From the cell containing the given text, extract its center point as (x, y) coordinate. 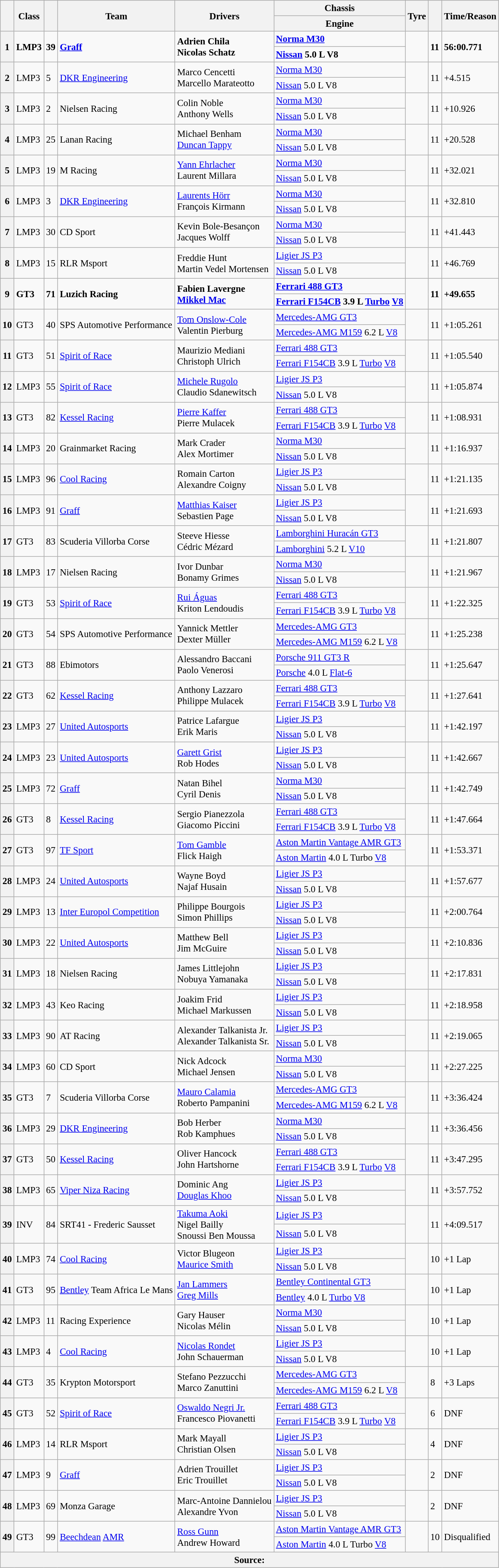
Class (29, 16)
Oswaldo Negri Jr. Francesco Piovanetti (224, 1413)
72 (51, 788)
+1:05.261 (470, 325)
12 (7, 386)
+3:47.295 (470, 1159)
+1:05.874 (470, 386)
31 (7, 974)
+1:21.967 (470, 572)
Porsche 911 GT3 R (340, 657)
Maurizio Mediani Christoph Ulrich (224, 356)
+10.926 (470, 109)
Colin Noble Anthony Wells (224, 109)
Jan Lammers Greg Mills (224, 1290)
Bentley 4.0 L Turbo V8 (340, 1298)
91 (51, 510)
Lanan Racing (116, 140)
Marco Cencetti Marcello Marateotto (224, 77)
50 (51, 1159)
74 (51, 1259)
45 (7, 1413)
Nicolas Rondet John Schauerman (224, 1351)
Grainmarket Racing (116, 449)
Takuma Aoki Nigel Bailly Snoussi Ben Moussa (224, 1224)
Mark Mayall Christian Olsen (224, 1444)
16 (7, 510)
Drivers (224, 16)
44 (7, 1383)
Victor Blugeon Maurice Smith (224, 1259)
+1:42.667 (470, 757)
Keo Racing (116, 1005)
54 (51, 634)
56:00.771 (470, 47)
AT Racing (116, 1036)
Steeve Hiesse Cédric Mézard (224, 541)
71 (51, 294)
26 (7, 820)
Adrien Chila Nicolas Schatz (224, 47)
33 (7, 1036)
+20.528 (470, 140)
Porsche 4.0 L Flat-6 (340, 672)
+3:36.456 (470, 1129)
Yannick Mettler Dexter Müller (224, 634)
+1:42.197 (470, 727)
+1:47.664 (470, 820)
Ebimotors (116, 665)
+1:57.677 (470, 881)
Matthew Bell Jim McGuire (224, 943)
+49.655 (470, 294)
60 (51, 1066)
Lamborghini 5.2 L V10 (340, 549)
Inter Europol Competition (116, 912)
21 (7, 665)
82 (51, 418)
Oliver Hancock John Hartshorne (224, 1159)
Source: (249, 1560)
Patrice Lafargue Erik Maris (224, 727)
Disqualified (470, 1537)
Alessandro Baccani Paolo Venerosi (224, 665)
65 (51, 1190)
+32.021 (470, 170)
+1:22.325 (470, 603)
Joakim Frid Michael Markussen (224, 1005)
48 (7, 1506)
Time/Reason (470, 16)
Yann Ehrlacher Laurent Millara (224, 170)
Tom Gamble Flick Haigh (224, 850)
90 (51, 1036)
+46.769 (470, 263)
49 (7, 1537)
Dominic Ang Douglas Khoo (224, 1190)
83 (51, 541)
+2:27.225 (470, 1066)
Lamborghini Huracán GT3 (340, 533)
Wayne Boyd Najaf Husain (224, 881)
Natan Bihel Cyril Denis (224, 788)
Ross Gunn Andrew Howard (224, 1537)
Garett Grist Rob Hodes (224, 757)
95 (51, 1290)
34 (7, 1066)
32 (7, 1005)
36 (7, 1129)
Romain Carton Alexandre Coigny (224, 479)
+1:16.937 (470, 449)
Racing Experience (116, 1320)
Kevin Bole-Besançon Jacques Wolff (224, 232)
+1:25.238 (470, 634)
88 (51, 665)
+2:00.764 (470, 912)
Bob Herber Rob Kamphues (224, 1129)
99 (51, 1537)
Alexander Talkanista Jr. Alexander Talkanista Sr. (224, 1036)
+2:18.958 (470, 1005)
+1:08.931 (470, 418)
+3:57.752 (470, 1190)
42 (7, 1320)
Viper Niza Racing (116, 1190)
+3 Laps (470, 1383)
M Racing (116, 170)
Freddie Hunt Martin Vedel Mortensen (224, 263)
Sergio Pianezzola Giacomo Piccini (224, 820)
Marc-Antoine Dannielou Alexandre Yvon (224, 1506)
41 (7, 1290)
+1:53.371 (470, 850)
47 (7, 1475)
+2:10.836 (470, 943)
+4:09.517 (470, 1224)
38 (7, 1190)
Monza Garage (116, 1506)
James Littlejohn Nobuya Yamanaka (224, 974)
Gary Hauser Nicolas Mélin (224, 1320)
Rui Águas Kriton Lendoudis (224, 603)
+2:19.065 (470, 1036)
Team (116, 16)
Bentley Continental GT3 (340, 1282)
1 (7, 47)
37 (7, 1159)
Pierre Kaffer Pierre Mulacek (224, 418)
Mauro Calamia Roberto Pampanini (224, 1097)
+1:21.693 (470, 510)
84 (51, 1224)
Krypton Motorsport (116, 1383)
+3:36.424 (470, 1097)
96 (51, 479)
52 (51, 1413)
62 (51, 695)
+2:17.831 (470, 974)
Luzich Racing (116, 294)
Tyre (417, 16)
28 (7, 881)
46 (7, 1444)
Ivor Dunbar Bonamy Grimes (224, 572)
Adrien Trouillet Eric Trouillet (224, 1475)
55 (51, 386)
+1:27.641 (470, 695)
+1:42.749 (470, 788)
INV (29, 1224)
Beechdean AMR (116, 1537)
Michele Rugolo Claudio Sdanewitsch (224, 386)
Laurents Hörr François Kirmann (224, 201)
Anthony Lazzaro Philippe Mulacek (224, 695)
Bentley Team Africa Le Mans (116, 1290)
51 (51, 356)
+1:21.135 (470, 479)
Matthias Kaiser Sebastien Page (224, 510)
Nick Adcock Michael Jensen (224, 1066)
+41.443 (470, 232)
69 (51, 1506)
Tom Onslow-Cole Valentin Pierburg (224, 325)
97 (51, 850)
SRT41 - Frederic Sausset (116, 1224)
Michael Benham Duncan Tappy (224, 140)
+1:25.647 (470, 665)
TF Sport (116, 850)
Stefano Pezzucchi Marco Zanuttini (224, 1383)
53 (51, 603)
+4.515 (470, 77)
Chassis (340, 8)
+1:21.807 (470, 541)
Fabien Lavergne Mikkel Mac (224, 294)
+1:05.540 (470, 356)
+32.810 (470, 201)
Engine (340, 24)
Philippe Bourgois Simon Phillips (224, 912)
Mark Crader Alex Mortimer (224, 449)
